Extract the [X, Y] coordinate from the center of the cell holding the provided text.  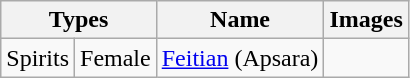
Images [366, 20]
Types [78, 20]
Feitian (Apsara) [240, 58]
Female [116, 58]
Name [240, 20]
Spirits [38, 58]
